Extract the (x, y) coordinate from the center of the cell holding the provided text.  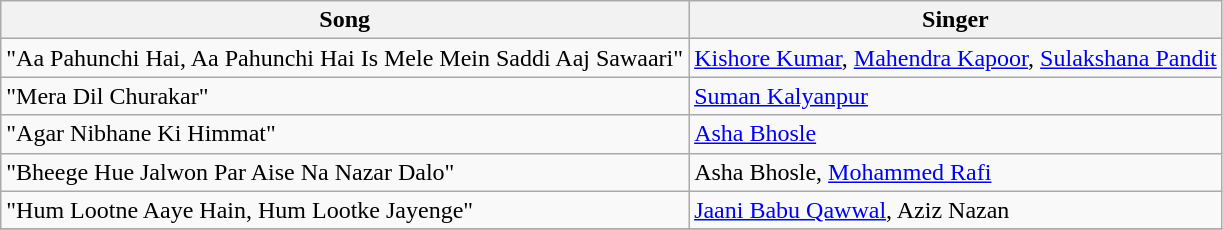
Singer (956, 20)
Asha Bhosle, Mohammed Rafi (956, 172)
"Hum Lootne Aaye Hain, Hum Lootke Jayenge" (345, 210)
Jaani Babu Qawwal, Aziz Nazan (956, 210)
Suman Kalyanpur (956, 96)
"Mera Dil Churakar" (345, 96)
Song (345, 20)
"Aa Pahunchi Hai, Aa Pahunchi Hai Is Mele Mein Saddi Aaj Sawaari" (345, 58)
"Bheege Hue Jalwon Par Aise Na Nazar Dalo" (345, 172)
Kishore Kumar, Mahendra Kapoor, Sulakshana Pandit (956, 58)
"Agar Nibhane Ki Himmat" (345, 134)
Asha Bhosle (956, 134)
